Extract the [X, Y] coordinate from the center of the cell holding the provided text.  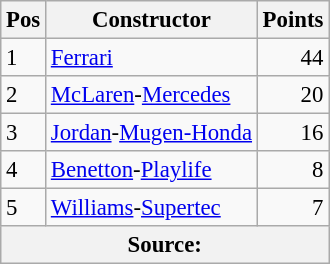
5 [24, 208]
Williams-Supertec [152, 208]
Jordan-Mugen-Honda [152, 133]
Pos [24, 20]
Source: [165, 245]
1 [24, 58]
Benetton-Playlife [152, 170]
16 [292, 133]
20 [292, 95]
Ferrari [152, 58]
7 [292, 208]
Points [292, 20]
8 [292, 170]
3 [24, 133]
2 [24, 95]
4 [24, 170]
McLaren-Mercedes [152, 95]
44 [292, 58]
Constructor [152, 20]
